Identify which cell holds the provided text, then report its (x, y) central coordinate. 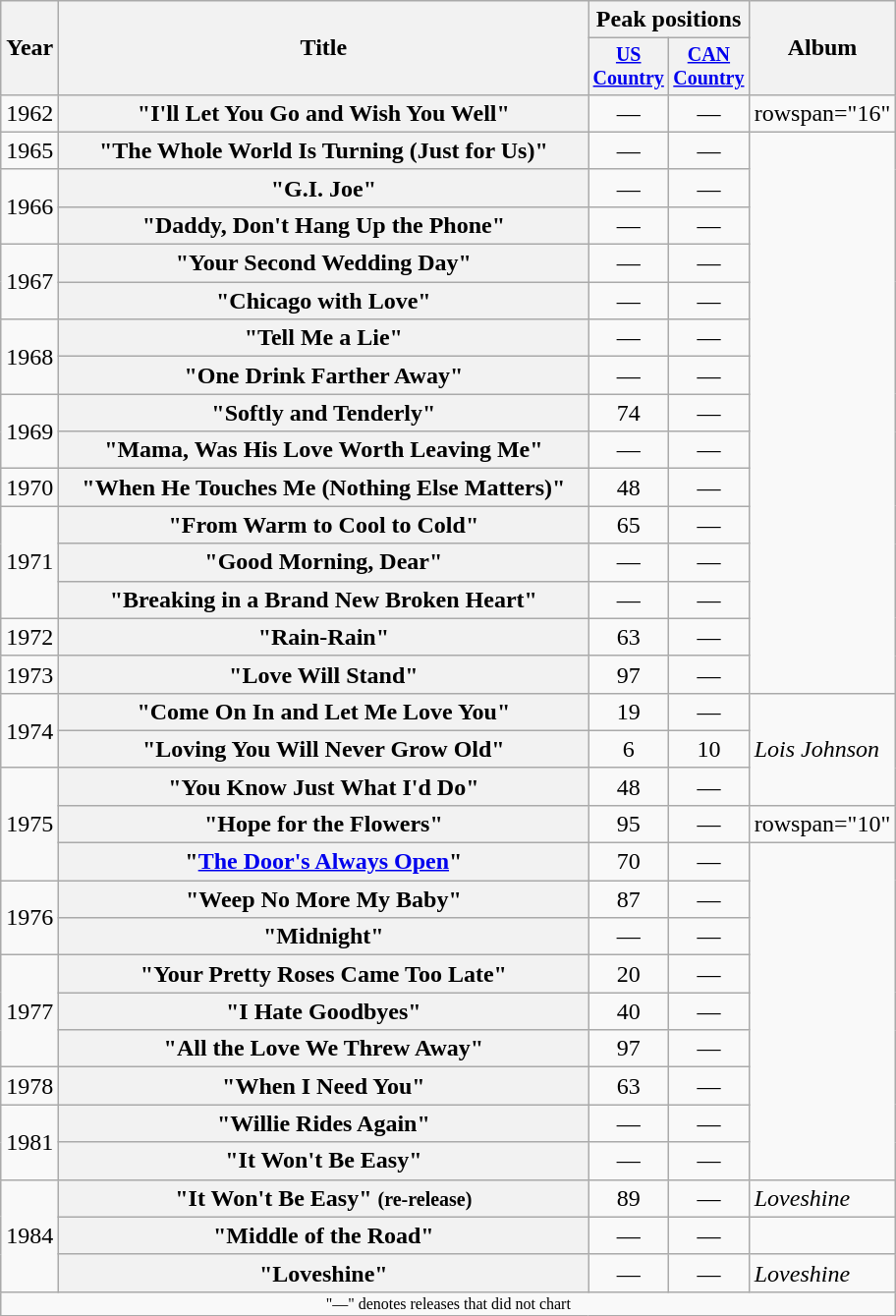
"Love Will Stand" (324, 674)
1962 (29, 113)
"From Warm to Cool to Cold" (324, 525)
"All the Love We Threw Away" (324, 1049)
1966 (29, 206)
10 (709, 749)
rowspan="16" (822, 113)
"Chicago with Love" (324, 301)
Peak positions (668, 20)
"G.I. Joe" (324, 188)
1973 (29, 674)
1976 (29, 918)
"Your Pretty Roses Came Too Late" (324, 974)
1970 (29, 487)
"Willie Rides Again" (324, 1123)
"I'll Let You Go and Wish You Well" (324, 113)
"Softly and Tenderly" (324, 413)
1974 (29, 730)
"It Won't Be Easy" (324, 1161)
1968 (29, 357)
"The Door's Always Open" (324, 862)
"Tell Me a Lie" (324, 338)
"When I Need You" (324, 1086)
"I Hate Goodbyes" (324, 1011)
"Loveshine" (324, 1273)
"One Drink Farther Away" (324, 375)
74 (629, 413)
89 (629, 1198)
"Middle of the Road" (324, 1235)
1978 (29, 1086)
"—" denotes releases that did not chart (448, 1303)
rowspan="10" (822, 824)
"Daddy, Don't Hang Up the Phone" (324, 225)
"Loving You Will Never Grow Old" (324, 749)
"When He Touches Me (Nothing Else Matters)" (324, 487)
US Country (629, 67)
Title (324, 48)
1977 (29, 1011)
Year (29, 48)
Album (822, 48)
"Hope for the Flowers" (324, 824)
"Good Morning, Dear" (324, 562)
40 (629, 1011)
6 (629, 749)
"Your Second Wedding Day" (324, 263)
20 (629, 974)
"The Whole World Is Turning (Just for Us)" (324, 150)
1967 (29, 282)
"Midnight" (324, 937)
95 (629, 824)
"Breaking in a Brand New Broken Heart" (324, 600)
CAN Country (709, 67)
"Rain-Rain" (324, 637)
"Weep No More My Baby" (324, 899)
1975 (29, 824)
"You Know Just What I'd Do" (324, 786)
19 (629, 712)
1981 (29, 1142)
"Mama, Was His Love Worth Leaving Me" (324, 450)
65 (629, 525)
"It Won't Be Easy" (re-release) (324, 1198)
Lois Johnson (822, 749)
70 (629, 862)
1971 (29, 562)
1965 (29, 150)
"Come On In and Let Me Love You" (324, 712)
1984 (29, 1235)
1972 (29, 637)
1969 (29, 431)
87 (629, 899)
